Locate the cell with the specified text and output its [X, Y] center coordinate. 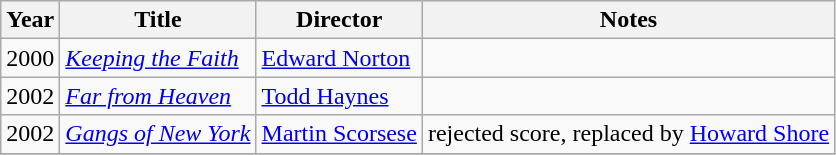
Director [339, 20]
Title [158, 20]
Far from Heaven [158, 96]
Todd Haynes [339, 96]
Gangs of New York [158, 134]
Martin Scorsese [339, 134]
Keeping the Faith [158, 58]
2000 [30, 58]
Edward Norton [339, 58]
Year [30, 20]
rejected score, replaced by Howard Shore [628, 134]
Notes [628, 20]
